Detect which cell encompasses the target text, then output its [X, Y] center coordinate. 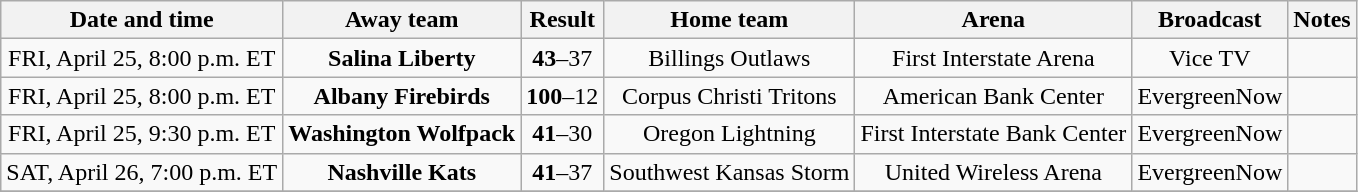
Vice TV [1210, 58]
Washington Wolfpack [402, 134]
Salina Liberty [402, 58]
First Interstate Bank Center [994, 134]
Arena [994, 20]
100–12 [562, 96]
Oregon Lightning [730, 134]
Result [562, 20]
Date and time [142, 20]
41–37 [562, 172]
Broadcast [1210, 20]
Southwest Kansas Storm [730, 172]
United Wireless Arena [994, 172]
Notes [1322, 20]
Albany Firebirds [402, 96]
Away team [402, 20]
Home team [730, 20]
41–30 [562, 134]
First Interstate Arena [994, 58]
FRI, April 25, 9:30 p.m. ET [142, 134]
Corpus Christi Tritons [730, 96]
SAT, April 26, 7:00 p.m. ET [142, 172]
American Bank Center [994, 96]
43–37 [562, 58]
Billings Outlaws [730, 58]
Nashville Kats [402, 172]
